Scan for the cell matching the given text and deliver its (x, y) coordinate at center. 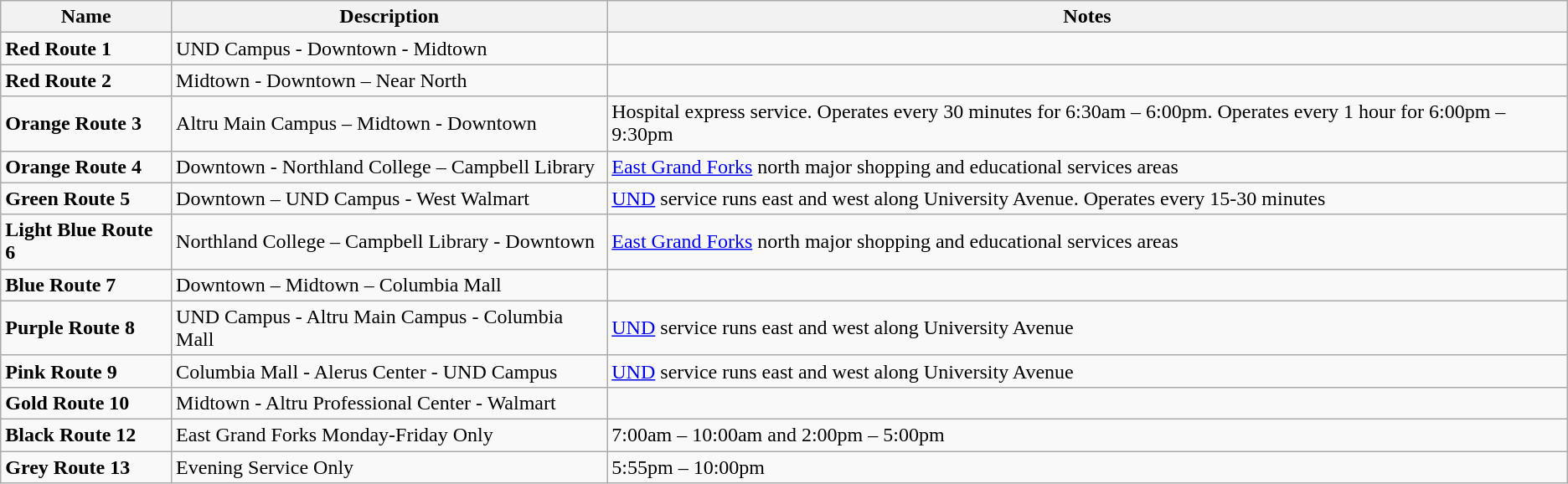
Notes (1087, 17)
Northland College – Campbell Library - Downtown (389, 241)
Downtown - Northland College – Campbell Library (389, 167)
Light Blue Route 6 (86, 241)
Black Route 12 (86, 435)
Midtown - Altru Professional Center - Walmart (389, 403)
Purple Route 8 (86, 328)
Green Route 5 (86, 198)
Red Route 1 (86, 49)
East Grand Forks Monday-Friday Only (389, 435)
Blue Route 7 (86, 285)
Red Route 2 (86, 80)
UND Campus - Altru Main Campus - Columbia Mall (389, 328)
7:00am – 10:00am and 2:00pm – 5:00pm (1087, 435)
Pink Route 9 (86, 371)
Grey Route 13 (86, 466)
Description (389, 17)
Evening Service Only (389, 466)
Downtown – Midtown – Columbia Mall (389, 285)
Midtown - Downtown – Near North (389, 80)
UND service runs east and west along University Avenue. Operates every 15-30 minutes (1087, 198)
5:55pm – 10:00pm (1087, 466)
Downtown – UND Campus - West Walmart (389, 198)
Altru Main Campus – Midtown - Downtown (389, 124)
UND Campus - Downtown - Midtown (389, 49)
Gold Route 10 (86, 403)
Columbia Mall - Alerus Center - UND Campus (389, 371)
Orange Route 3 (86, 124)
Orange Route 4 (86, 167)
Hospital express service. Operates every 30 minutes for 6:30am – 6:00pm. Operates every 1 hour for 6:00pm – 9:30pm (1087, 124)
Name (86, 17)
